Identify which cell holds the provided text, then report its [x, y] central coordinate. 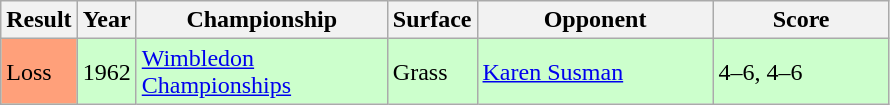
Grass [432, 72]
Championship [262, 20]
Surface [432, 20]
Karen Susman [595, 72]
Wimbledon Championships [262, 72]
4–6, 4–6 [801, 72]
1962 [106, 72]
Opponent [595, 20]
Year [106, 20]
Loss [39, 72]
Result [39, 20]
Score [801, 20]
